Search for the cell housing the specified text and yield its [x, y] center coordinate. 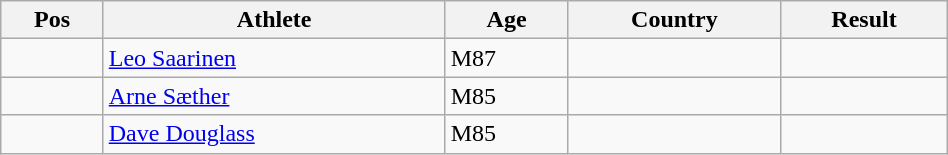
Country [674, 20]
Result [864, 20]
Arne Sæther [274, 96]
Age [506, 20]
Dave Douglass [274, 134]
Athlete [274, 20]
Leo Saarinen [274, 58]
Pos [52, 20]
M87 [506, 58]
